Capture the cell that displays the provided text and extract its [X, Y] central coordinate. 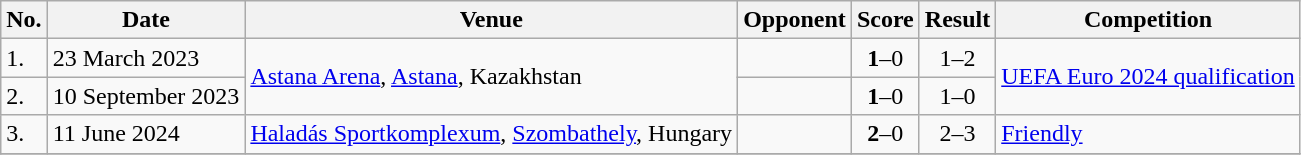
Result [957, 20]
Date [146, 20]
1–2 [957, 58]
UEFA Euro 2024 qualification [1148, 77]
3. [24, 134]
Astana Arena, Astana, Kazakhstan [492, 77]
No. [24, 20]
2. [24, 96]
11 June 2024 [146, 134]
Friendly [1148, 134]
Venue [492, 20]
Score [885, 20]
Competition [1148, 20]
1. [24, 58]
10 September 2023 [146, 96]
2–3 [957, 134]
23 March 2023 [146, 58]
Opponent [795, 20]
Haladás Sportkomplexum, Szombathely, Hungary [492, 134]
2–0 [885, 134]
